Scan for the cell matching the given text and deliver its [X, Y] coordinate at center. 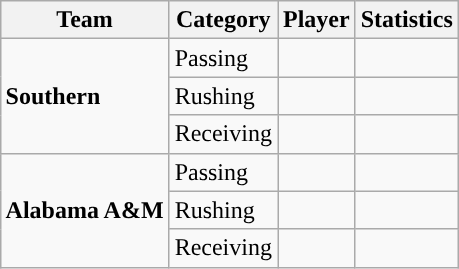
Team [84, 20]
Southern [84, 96]
Category [223, 20]
Alabama A&M [84, 210]
Player [317, 20]
Statistics [406, 20]
